Find where the given text appears and provide that cell's center as [x, y] coordinate. 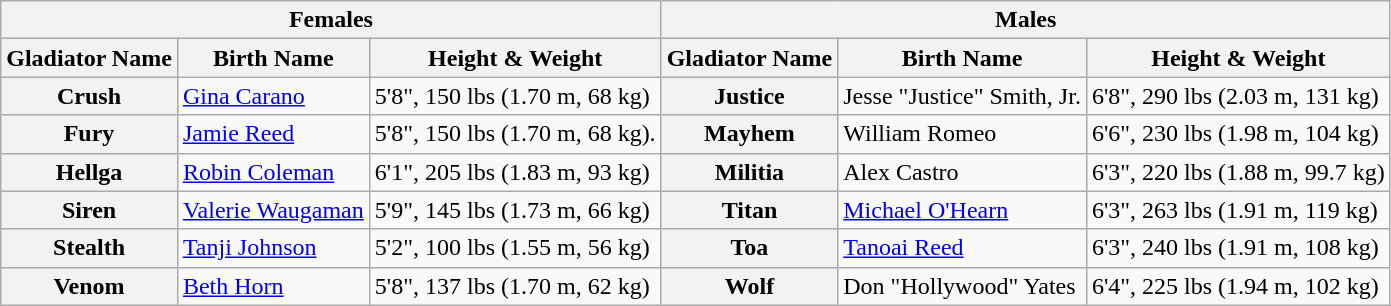
Crush [90, 96]
Don "Hollywood" Yates [962, 286]
Robin Coleman [273, 172]
6'3", 220 lbs (1.88 m, 99.7 kg) [1238, 172]
Michael O'Hearn [962, 210]
6'8", 290 lbs (2.03 m, 131 kg) [1238, 96]
6'3", 263 lbs (1.91 m, 119 kg) [1238, 210]
Tanji Johnson [273, 248]
Tanoai Reed [962, 248]
Hellga [90, 172]
Toa [750, 248]
6'4", 225 lbs (1.94 m, 102 kg) [1238, 286]
Beth Horn [273, 286]
Venom [90, 286]
Valerie Waugaman [273, 210]
Males [1026, 20]
Justice [750, 96]
Gina Carano [273, 96]
5'8", 150 lbs (1.70 m, 68 kg) [515, 96]
Fury [90, 134]
6'6", 230 lbs (1.98 m, 104 kg) [1238, 134]
Titan [750, 210]
Females [331, 20]
5'8", 150 lbs (1.70 m, 68 kg). [515, 134]
5'8", 137 lbs (1.70 m, 62 kg) [515, 286]
Jesse "Justice" Smith, Jr. [962, 96]
Wolf [750, 286]
5'9", 145 lbs (1.73 m, 66 kg) [515, 210]
6'3", 240 lbs (1.91 m, 108 kg) [1238, 248]
Stealth [90, 248]
Militia [750, 172]
5'2", 100 lbs (1.55 m, 56 kg) [515, 248]
6'1", 205 lbs (1.83 m, 93 kg) [515, 172]
Alex Castro [962, 172]
Mayhem [750, 134]
William Romeo [962, 134]
Jamie Reed [273, 134]
Siren [90, 210]
